Scan for the cell matching the given text and deliver its (X, Y) coordinate at center. 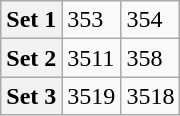
Set 1 (32, 20)
3518 (150, 96)
358 (150, 58)
354 (150, 20)
3511 (92, 58)
353 (92, 20)
Set 2 (32, 58)
3519 (92, 96)
Set 3 (32, 96)
